Provide the [x, y] coordinate of the cell's center where the given text is located.  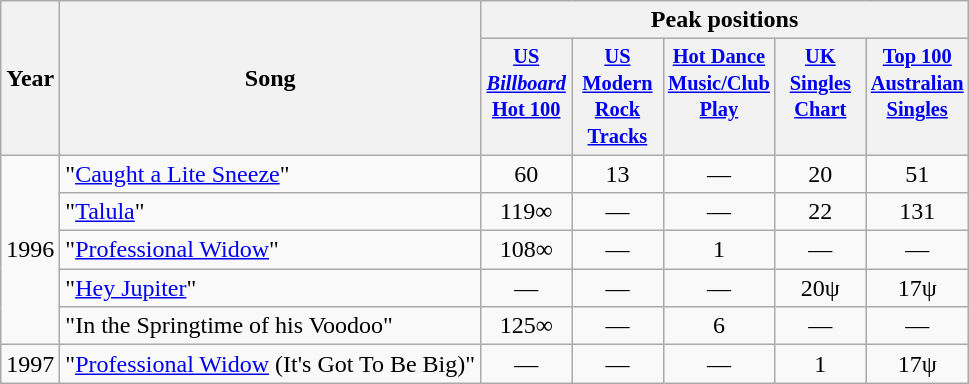
Song [270, 78]
20 [820, 173]
"Professional Widow" [270, 250]
"Professional Widow (It's Got To Be Big)" [270, 364]
1997 [30, 364]
51 [918, 173]
"Talula" [270, 212]
131 [918, 212]
22 [820, 212]
"Hey Jupiter" [270, 288]
"Caught a Lite Sneeze" [270, 173]
108∞ [526, 250]
Peak positions [725, 20]
US Modern Rock Tracks [618, 97]
Year [30, 78]
125∞ [526, 326]
UK Singles Chart [820, 97]
Hot Dance Music/Club Play [719, 97]
13 [618, 173]
1996 [30, 249]
"In the Springtime of his Voodoo" [270, 326]
119∞ [526, 212]
20ψ [820, 288]
60 [526, 173]
US Billboard Hot 100 [526, 97]
Top 100 Australian Singles [918, 97]
6 [719, 326]
